Capture the cell that displays the provided text and extract its [x, y] central coordinate. 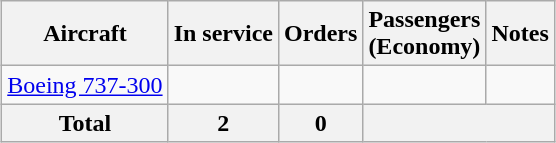
2 [223, 123]
In service [223, 34]
Total [85, 123]
Boeing 737-300 [85, 85]
0 [320, 123]
Aircraft [85, 34]
Notes [520, 34]
Orders [320, 34]
Passengers(Economy) [424, 34]
